Output the [X, Y] coordinate of the center of the cell containing the given text.  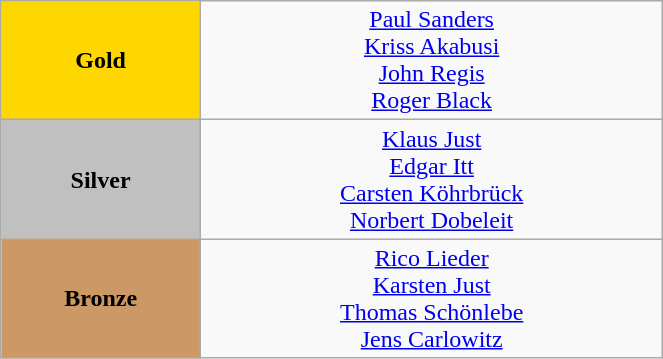
Paul SandersKriss AkabusiJohn RegisRoger Black [431, 60]
Silver [101, 180]
Gold [101, 60]
Klaus JustEdgar IttCarsten KöhrbrückNorbert Dobeleit [431, 180]
Rico LiederKarsten JustThomas SchönlebeJens Carlowitz [431, 298]
Bronze [101, 298]
